For the text-containing cell, return its midpoint in (x, y) coordinate format. 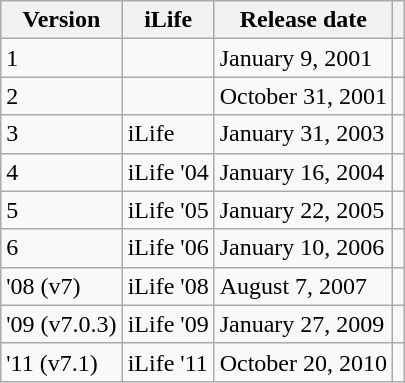
iLife '08 (168, 286)
iLife '09 (168, 324)
January 22, 2005 (303, 210)
'09 (v7.0.3) (62, 324)
January 31, 2003 (303, 134)
iLife '06 (168, 248)
January 9, 2001 (303, 58)
5 (62, 210)
6 (62, 248)
October 31, 2001 (303, 96)
October 20, 2010 (303, 362)
January 27, 2009 (303, 324)
iLife '04 (168, 172)
4 (62, 172)
Version (62, 20)
3 (62, 134)
Release date (303, 20)
2 (62, 96)
'11 (v7.1) (62, 362)
1 (62, 58)
January 10, 2006 (303, 248)
'08 (v7) (62, 286)
iLife '05 (168, 210)
January 16, 2004 (303, 172)
iLife '11 (168, 362)
August 7, 2007 (303, 286)
